For the text-containing cell, return its midpoint in [X, Y] coordinate format. 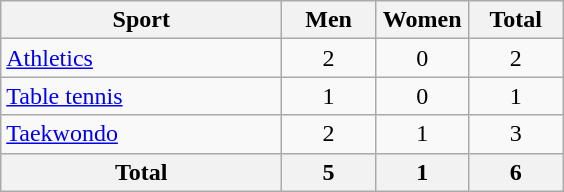
5 [329, 172]
Sport [142, 20]
Athletics [142, 58]
Taekwondo [142, 134]
3 [516, 134]
Women [422, 20]
Table tennis [142, 96]
6 [516, 172]
Men [329, 20]
